Extract the (X, Y) coordinate from the center of the cell holding the provided text.  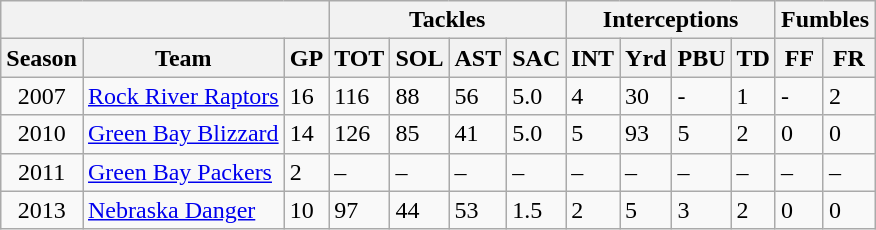
TOT (360, 58)
14 (306, 134)
53 (478, 210)
AST (478, 58)
93 (646, 134)
GP (306, 58)
2011 (42, 172)
PBU (702, 58)
97 (360, 210)
44 (420, 210)
FR (848, 58)
Green Bay Packers (183, 172)
Nebraska Danger (183, 210)
2013 (42, 210)
41 (478, 134)
1.5 (536, 210)
SOL (420, 58)
56 (478, 96)
Rock River Raptors (183, 96)
88 (420, 96)
2010 (42, 134)
Fumbles (824, 20)
10 (306, 210)
116 (360, 96)
Green Bay Blizzard (183, 134)
85 (420, 134)
2007 (42, 96)
Team (183, 58)
4 (593, 96)
16 (306, 96)
1 (753, 96)
Season (42, 58)
Tackles (448, 20)
SAC (536, 58)
3 (702, 210)
30 (646, 96)
Interceptions (671, 20)
Yrd (646, 58)
INT (593, 58)
FF (799, 58)
TD (753, 58)
126 (360, 134)
